Extract the (X, Y) coordinate from the center of the cell holding the provided text.  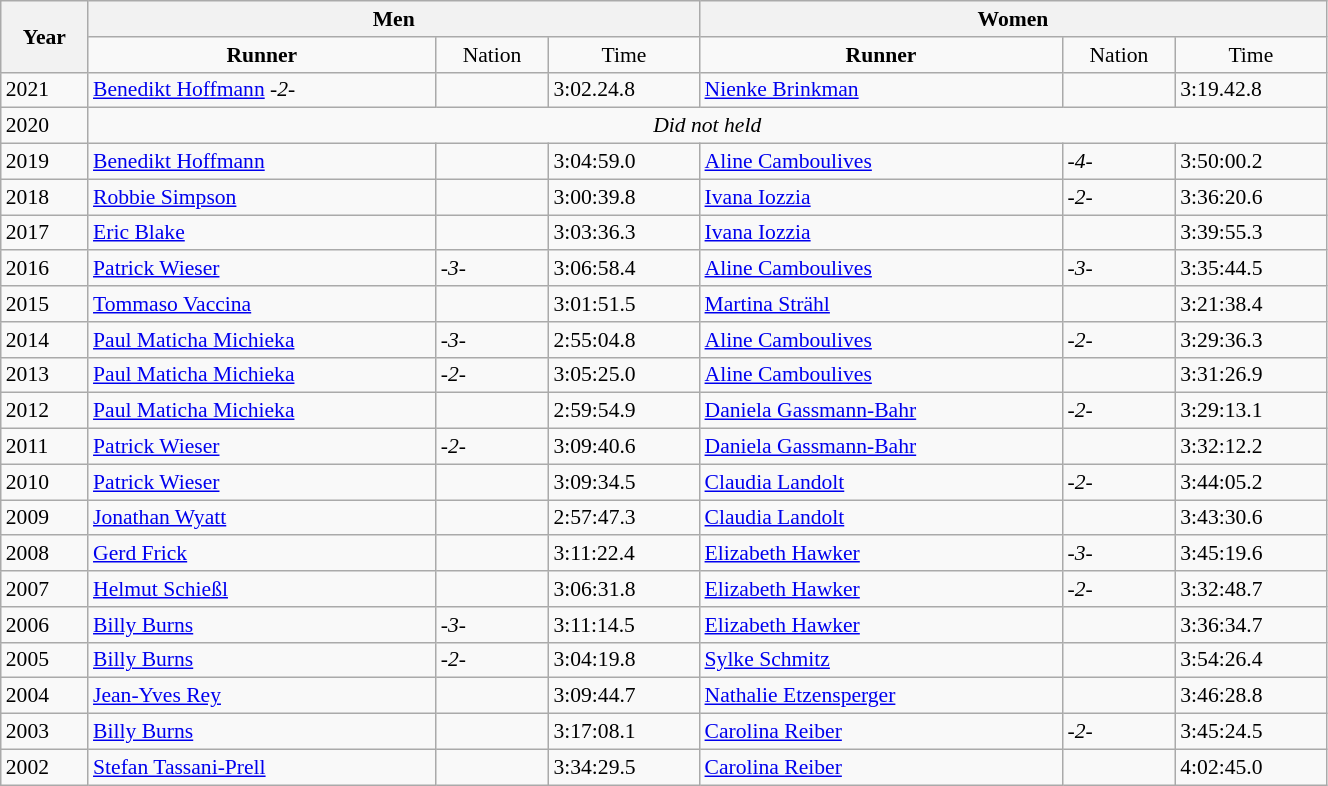
3:45:24.5 (1250, 732)
2005 (44, 660)
-4- (1118, 162)
3:54:26.4 (1250, 660)
2009 (44, 518)
Did not held (707, 126)
Tommaso Vaccina (262, 304)
3:50:00.2 (1250, 162)
3:01:51.5 (624, 304)
3:44:05.2 (1250, 482)
3:06:58.4 (624, 269)
Nienke Brinkman (882, 90)
Jean-Yves Rey (262, 696)
3:09:40.6 (624, 447)
2015 (44, 304)
3:36:34.7 (1250, 625)
2013 (44, 375)
3:45:19.6 (1250, 554)
3:05:25.0 (624, 375)
Benedikt Hoffmann (262, 162)
3:03:36.3 (624, 233)
3:32:48.7 (1250, 589)
2011 (44, 447)
3:34:29.5 (624, 767)
3:00:39.8 (624, 197)
2019 (44, 162)
3:19.42.8 (1250, 90)
Benedikt Hoffmann -2- (262, 90)
3:02.24.8 (624, 90)
2:55:04.8 (624, 340)
2018 (44, 197)
2002 (44, 767)
3:06:31.8 (624, 589)
2017 (44, 233)
3:04:59.0 (624, 162)
3:29:36.3 (1250, 340)
3:11:14.5 (624, 625)
3:43:30.6 (1250, 518)
2003 (44, 732)
Women (1014, 19)
Eric Blake (262, 233)
2021 (44, 90)
3:21:38.4 (1250, 304)
Men (394, 19)
Gerd Frick (262, 554)
3:17:08.1 (624, 732)
Year (44, 36)
3:11:22.4 (624, 554)
3:31:26.9 (1250, 375)
2:57:47.3 (624, 518)
3:39:55.3 (1250, 233)
Robbie Simpson (262, 197)
4:02:45.0 (1250, 767)
2020 (44, 126)
3:36:20.6 (1250, 197)
Stefan Tassani-Prell (262, 767)
2014 (44, 340)
Nathalie Etzensperger (882, 696)
2:59:54.9 (624, 411)
Sylke Schmitz (882, 660)
Jonathan Wyatt (262, 518)
Helmut Schießl (262, 589)
3:46:28.8 (1250, 696)
2007 (44, 589)
Martina Strähl (882, 304)
2006 (44, 625)
3:29:13.1 (1250, 411)
2012 (44, 411)
3:32:12.2 (1250, 447)
2008 (44, 554)
2010 (44, 482)
2016 (44, 269)
3:35:44.5 (1250, 269)
3:04:19.8 (624, 660)
2004 (44, 696)
3:09:34.5 (624, 482)
3:09:44.7 (624, 696)
